Extract the [x, y] coordinate from the center of the cell holding the provided text.  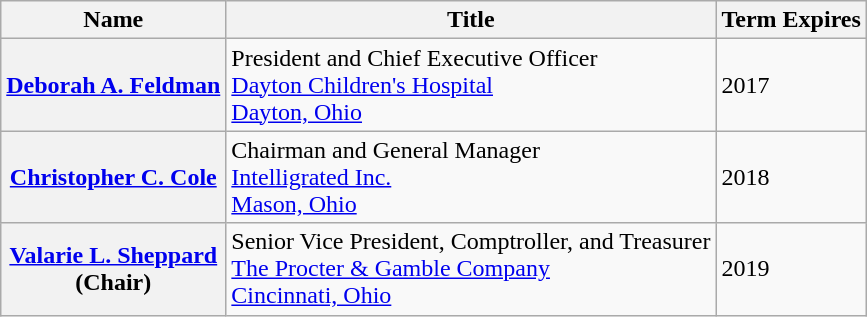
Term Expires [791, 20]
President and Chief Executive OfficerDayton Children's HospitalDayton, Ohio [471, 85]
Title [471, 20]
Deborah A. Feldman [114, 85]
Senior Vice President, Comptroller, and TreasurerThe Procter & Gamble CompanyCincinnati, Ohio [471, 269]
2018 [791, 177]
Name [114, 20]
Christopher C. Cole [114, 177]
Valarie L. Sheppard(Chair) [114, 269]
2019 [791, 269]
2017 [791, 85]
Chairman and General ManagerIntelligrated Inc.Mason, Ohio [471, 177]
